Output the [x, y] coordinate of the center of the cell containing the given text.  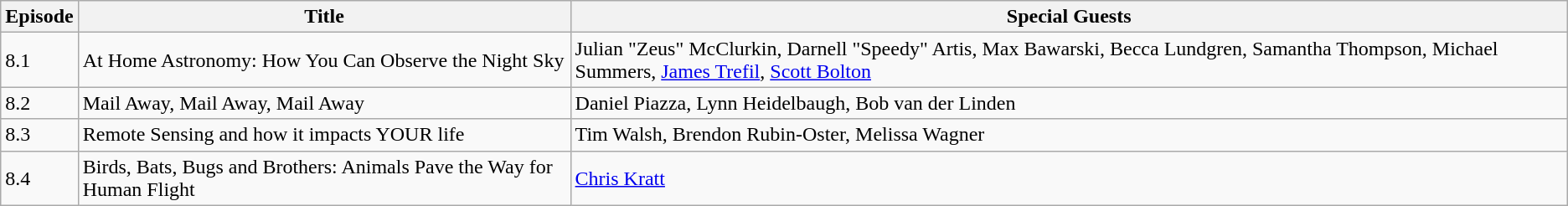
Chris Kratt [1069, 178]
8.3 [39, 135]
Title [324, 17]
8.1 [39, 60]
At Home Astronomy: How You Can Observe the Night Sky [324, 60]
Tim Walsh, Brendon Rubin-Oster, Melissa Wagner [1069, 135]
Daniel Piazza, Lynn Heidelbaugh, Bob van der Linden [1069, 103]
Special Guests [1069, 17]
Julian "Zeus" McClurkin, Darnell "Speedy" Artis, Max Bawarski, Becca Lundgren, Samantha Thompson, Michael Summers, James Trefil, Scott Bolton [1069, 60]
Remote Sensing and how it impacts YOUR life [324, 135]
Mail Away, Mail Away, Mail Away [324, 103]
Episode [39, 17]
8.4 [39, 178]
8.2 [39, 103]
Birds, Bats, Bugs and Brothers: Animals Pave the Way for Human Flight [324, 178]
